Search for the cell housing the specified text and yield its (X, Y) center coordinate. 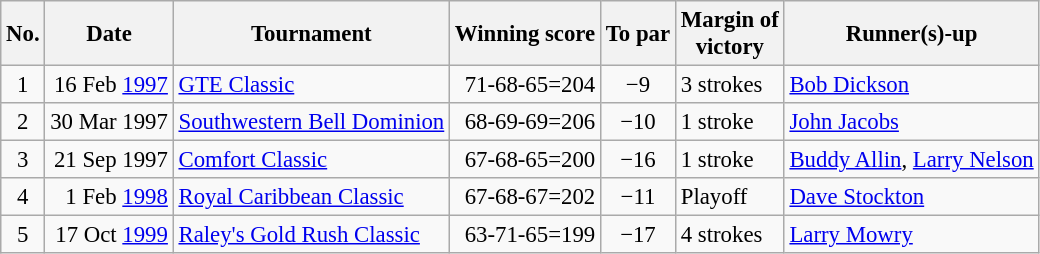
−10 (638, 122)
1 Feb 1998 (109, 197)
2 (23, 122)
71-68-65=204 (526, 85)
−9 (638, 85)
Buddy Allin, Larry Nelson (912, 160)
Royal Caribbean Classic (311, 197)
−11 (638, 197)
30 Mar 1997 (109, 122)
67-68-67=202 (526, 197)
To par (638, 34)
4 (23, 197)
17 Oct 1999 (109, 235)
No. (23, 34)
Dave Stockton (912, 197)
67-68-65=200 (526, 160)
5 (23, 235)
Raley's Gold Rush Classic (311, 235)
3 strokes (730, 85)
−16 (638, 160)
Playoff (730, 197)
Bob Dickson (912, 85)
GTE Classic (311, 85)
4 strokes (730, 235)
16 Feb 1997 (109, 85)
Winning score (526, 34)
Comfort Classic (311, 160)
63-71-65=199 (526, 235)
Larry Mowry (912, 235)
68-69-69=206 (526, 122)
21 Sep 1997 (109, 160)
Tournament (311, 34)
3 (23, 160)
Runner(s)-up (912, 34)
1 (23, 85)
Southwestern Bell Dominion (311, 122)
John Jacobs (912, 122)
Date (109, 34)
−17 (638, 235)
Margin ofvictory (730, 34)
